Detect which cell encompasses the target text, then output its [X, Y] center coordinate. 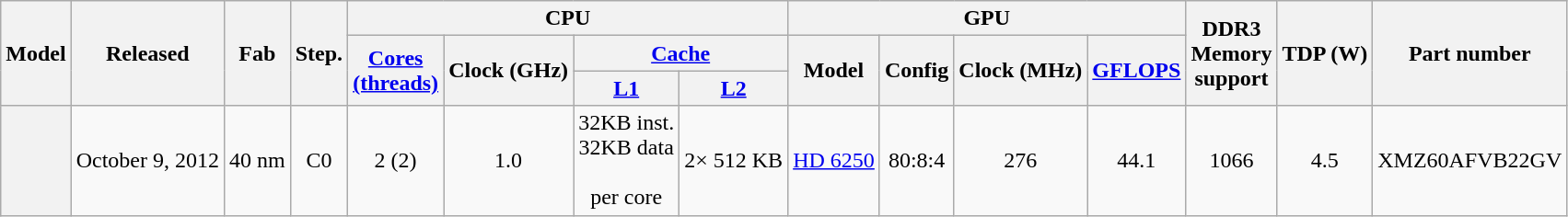
44.1 [1136, 160]
DDR3Memorysupport [1232, 53]
Fab [257, 53]
Cache [681, 53]
Cores(threads) [396, 71]
L1 [626, 88]
2× 512 KB [734, 160]
GFLOPS [1136, 71]
GPU [987, 18]
Config [916, 71]
2 (2) [396, 160]
4.5 [1325, 160]
TDP (W) [1325, 53]
Step. [319, 53]
CPU [568, 18]
40 nm [257, 160]
Clock (MHz) [1020, 71]
Part number [1469, 53]
HD 6250 [834, 160]
Clock (GHz) [508, 71]
276 [1020, 160]
32KB inst.32KB dataper core [626, 160]
L2 [734, 88]
1.0 [508, 160]
80:8:4 [916, 160]
C0 [319, 160]
1066 [1232, 160]
October 9, 2012 [147, 160]
Released [147, 53]
XMZ60AFVB22GV [1469, 160]
